From the cell containing the given text, extract its center point as (X, Y) coordinate. 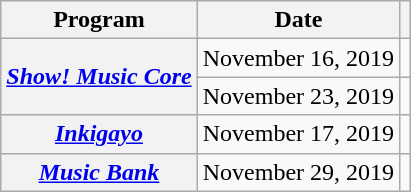
Date (298, 20)
November 16, 2019 (298, 58)
November 17, 2019 (298, 134)
Music Bank (99, 172)
Program (99, 20)
Inkigayo (99, 134)
November 29, 2019 (298, 172)
November 23, 2019 (298, 96)
Show! Music Core (99, 77)
